Output the (x, y) coordinate of the center of the cell containing the given text.  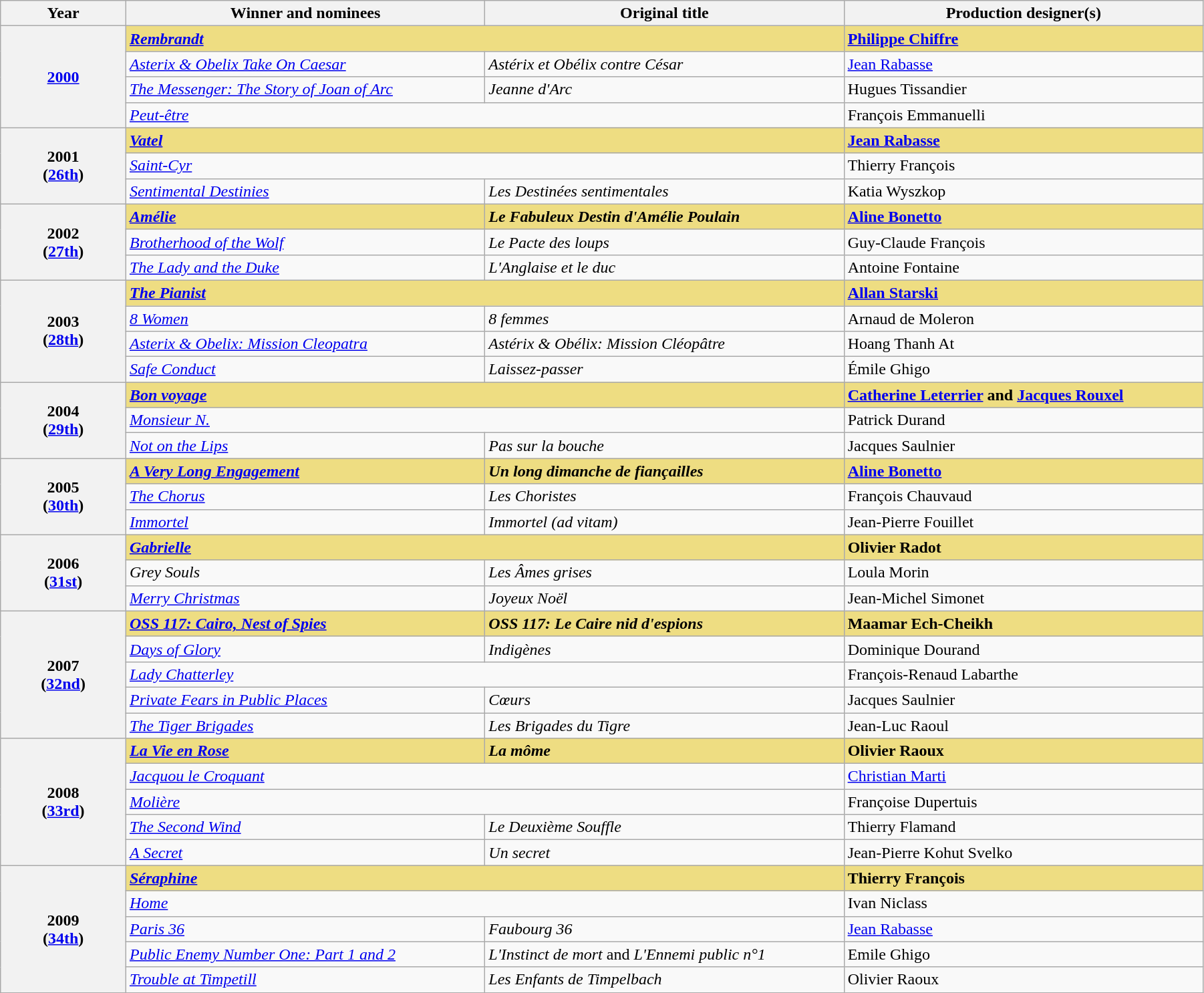
Bon voyage (485, 395)
Indigènes (664, 649)
Saint-Cyr (485, 166)
Astérix & Obélix: Mission Cléopâtre (664, 344)
2002(27th) (63, 242)
Astérix et Obélix contre César (664, 64)
Les Enfants de Timpelbach (664, 980)
Pas sur la bouche (664, 446)
Maamar Ech-Cheikh (1024, 623)
Paris 36 (305, 929)
Monsieur N. (485, 420)
Catherine Leterrier and Jacques Rouxel (1024, 395)
Emile Ghigo (1024, 954)
2004(29th) (63, 420)
2005(30th) (63, 497)
2009(34th) (63, 929)
Un secret (664, 853)
La Vie en Rose (305, 751)
Original title (664, 13)
Loula Morin (1024, 573)
Amélie (305, 217)
François Emmanuelli (1024, 115)
Grey Souls (305, 573)
The Pianist (485, 293)
The Tiger Brigades (305, 725)
Thierry Flamand (1024, 827)
Allan Starski (1024, 293)
Patrick Durand (1024, 420)
A Secret (305, 853)
Arnaud de Moleron (1024, 319)
A Very Long Engagement (305, 471)
Days of Glory (305, 649)
Jean-Luc Raoul (1024, 725)
2000 (63, 77)
Un long dimanche de fiançailles (664, 471)
Christian Marti (1024, 776)
Émile Ghigo (1024, 370)
Les Brigades du Tigre (664, 725)
L'Instinct de mort and L'Ennemi public n°1 (664, 954)
Laissez-passer (664, 370)
Gabrielle (485, 547)
Philippe Chiffre (1024, 39)
Jeanne d'Arc (664, 90)
Jean-Pierre Kohut Svelko (1024, 853)
Vatel (485, 140)
2003(28th) (63, 331)
Jean-Michel Simonet (1024, 598)
Faubourg 36 (664, 929)
Séraphine (485, 878)
La môme (664, 751)
Le Deuxième Souffle (664, 827)
8 Women (305, 319)
Le Fabuleux Destin d'Amélie Poulain (664, 217)
2001(26th) (63, 166)
The Lady and the Duke (305, 267)
Immortel (305, 522)
Olivier Radot (1024, 547)
8 femmes (664, 319)
2006(31st) (63, 573)
Asterix & Obelix: Mission Cleopatra (305, 344)
François-Renaud Labarthe (1024, 674)
Antoine Fontaine (1024, 267)
Sentimental Destinies (305, 191)
Public Enemy Number One: Part 1 and 2 (305, 954)
Jean-Pierre Fouillet (1024, 522)
OSS 117: Le Caire nid d'espions (664, 623)
Hoang Thanh At (1024, 344)
Molière (485, 802)
Lady Chatterley (485, 674)
Home (485, 903)
Private Fears in Public Places (305, 700)
Ivan Niclass (1024, 903)
Cœurs (664, 700)
Les Destinées sentimentales (664, 191)
2008(33rd) (63, 802)
Le Pacte des loups (664, 242)
Safe Conduct (305, 370)
2007(32nd) (63, 674)
Peut-être (485, 115)
Guy-Claude François (1024, 242)
The Messenger: The Story of Joan of Arc (305, 90)
OSS 117: Cairo, Nest of Spies (305, 623)
Not on the Lips (305, 446)
Les Âmes grises (664, 573)
Merry Christmas (305, 598)
The Second Wind (305, 827)
Hugues Tissandier (1024, 90)
Year (63, 13)
L'Anglaise et le duc (664, 267)
Les Choristes (664, 497)
Immortel (ad vitam) (664, 522)
Trouble at Timpetill (305, 980)
Brotherhood of the Wolf (305, 242)
Joyeux Noël (664, 598)
Production designer(s) (1024, 13)
Françoise Dupertuis (1024, 802)
Rembrandt (485, 39)
François Chauvaud (1024, 497)
Dominique Dourand (1024, 649)
Asterix & Obelix Take On Caesar (305, 64)
Katia Wyszkop (1024, 191)
Winner and nominees (305, 13)
The Chorus (305, 497)
Jacquou le Croquant (485, 776)
